For the text-containing cell, return its midpoint in [x, y] coordinate format. 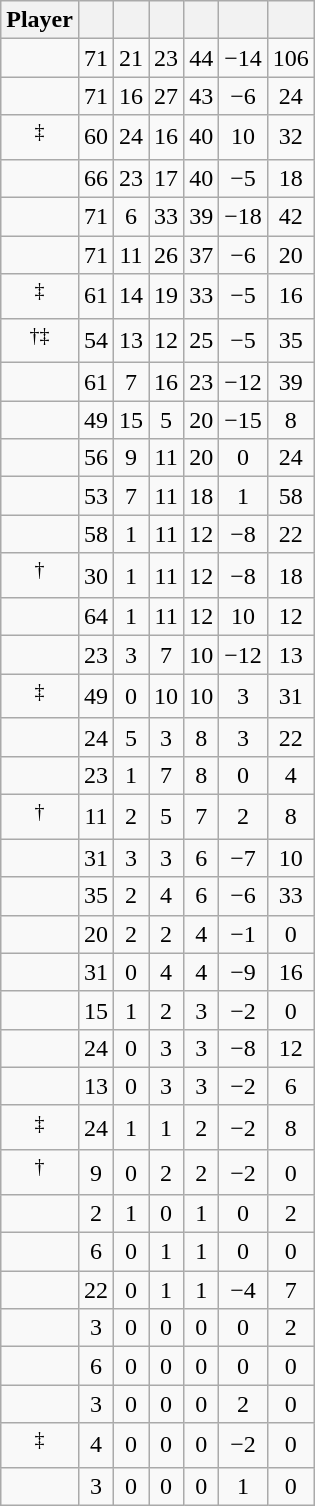
−4 [244, 1290]
Player [40, 20]
44 [202, 58]
−7 [244, 858]
−15 [244, 420]
42 [290, 217]
37 [202, 255]
64 [96, 617]
54 [96, 340]
26 [166, 255]
14 [132, 296]
43 [202, 96]
60 [96, 138]
−18 [244, 217]
106 [290, 58]
−1 [244, 934]
†‡ [40, 340]
66 [96, 178]
27 [166, 96]
−9 [244, 972]
53 [96, 496]
17 [166, 178]
30 [96, 576]
25 [202, 340]
56 [96, 458]
−14 [244, 58]
32 [290, 138]
19 [166, 296]
21 [132, 58]
